From the cell containing the given text, extract its center point as [X, Y] coordinate. 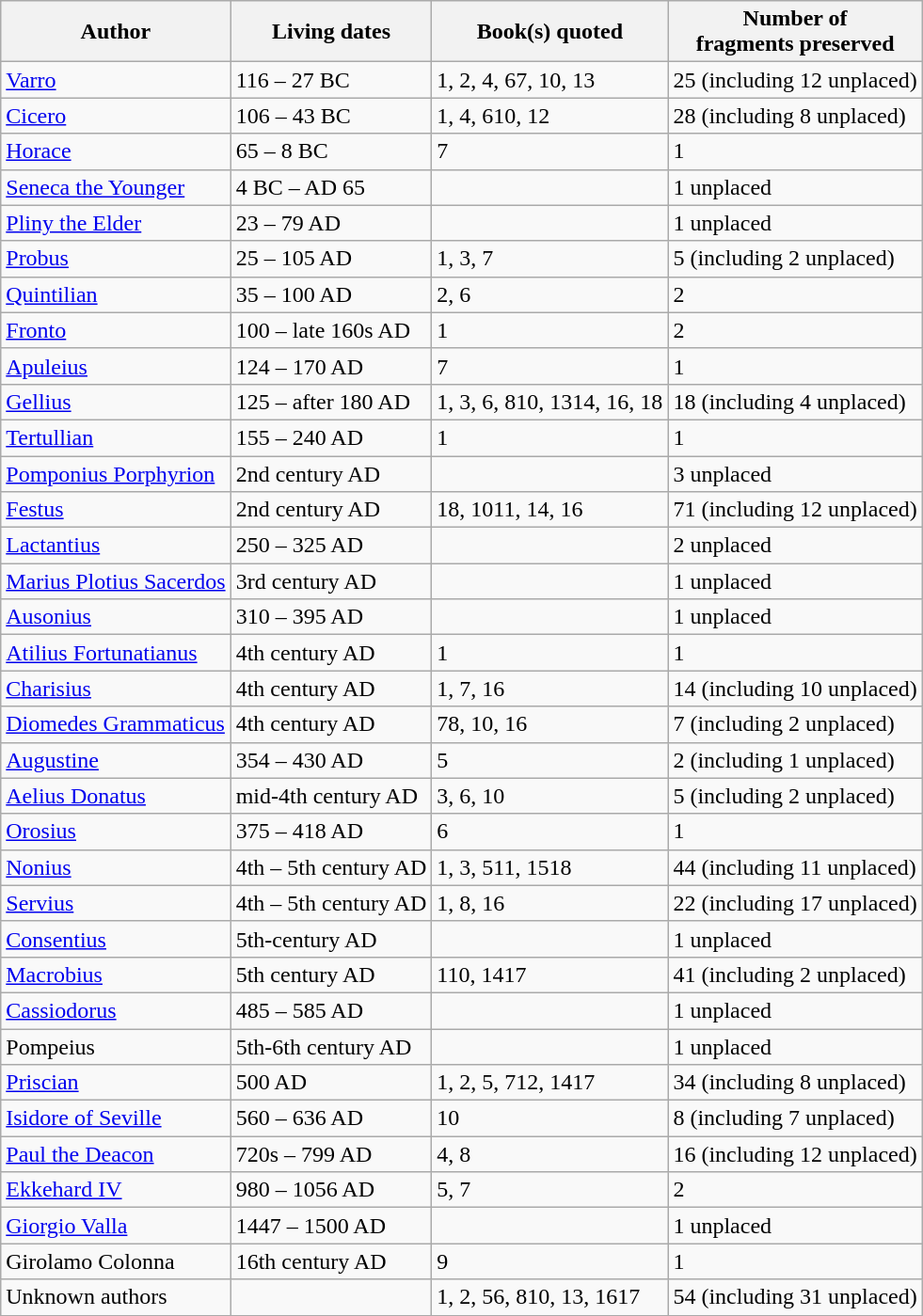
Living dates [331, 32]
106 – 43 BC [331, 116]
Number offragments preserved [795, 32]
375 – 418 AD [331, 832]
Fronto [116, 330]
500 AD [331, 1083]
Festus [116, 510]
35 – 100 AD [331, 294]
41 (including 2 unplaced) [795, 975]
Cicero [116, 116]
5 [549, 760]
Augustine [116, 760]
71 (including 12 unplaced) [795, 510]
25 – 105 AD [331, 259]
Pomponius Porphyrion [116, 473]
16 (including 12 unplaced) [795, 1154]
354 – 430 AD [331, 760]
2 (including 1 unplaced) [795, 760]
44 (including 11 unplaced) [795, 867]
1, 4, 610, 12 [549, 116]
Macrobius [116, 975]
Consentius [116, 939]
Orosius [116, 832]
125 – after 180 AD [331, 402]
Pompeius [116, 1047]
Ausonius [116, 617]
4 BC – AD 65 [331, 187]
124 – 170 AD [331, 366]
Ekkehard IV [116, 1190]
Probus [116, 259]
Pliny the Elder [116, 223]
Giorgio Valla [116, 1226]
16th century AD [331, 1261]
1, 3, 511, 1518 [549, 867]
6 [549, 832]
Book(s) quoted [549, 32]
1447 – 1500 AD [331, 1226]
2 unplaced [795, 546]
3, 6, 10 [549, 796]
Lactantius [116, 546]
Cassiodorus [116, 1010]
Nonius [116, 867]
65 – 8 BC [331, 151]
310 – 395 AD [331, 617]
720s – 799 AD [331, 1154]
560 – 636 AD [331, 1118]
Servius [116, 903]
250 – 325 AD [331, 546]
Horace [116, 151]
Diomedes Grammaticus [116, 724]
100 – late 160s AD [331, 330]
485 – 585 AD [331, 1010]
78, 10, 16 [549, 724]
Charisius [116, 689]
54 (including 31 unplaced) [795, 1297]
Unknown authors [116, 1297]
116 – 27 BC [331, 80]
23 – 79 AD [331, 223]
9 [549, 1261]
1, 8, 16 [549, 903]
4, 8 [549, 1154]
5th-century AD [331, 939]
2, 6 [549, 294]
Priscian [116, 1083]
1, 3, 6, 810, 1314, 16, 18 [549, 402]
10 [549, 1118]
1, 2, 5, 712, 1417 [549, 1083]
Tertullian [116, 437]
14 (including 10 unplaced) [795, 689]
mid-4th century AD [331, 796]
980 – 1056 AD [331, 1190]
5, 7 [549, 1190]
34 (including 8 unplaced) [795, 1083]
18, 1011, 14, 16 [549, 510]
3 unplaced [795, 473]
Quintilian [116, 294]
5th century AD [331, 975]
Apuleius [116, 366]
3rd century AD [331, 581]
18 (including 4 unplaced) [795, 402]
Varro [116, 80]
5th-6th century AD [331, 1047]
Gellius [116, 402]
1, 3, 7 [549, 259]
1, 7, 16 [549, 689]
Seneca the Younger [116, 187]
Atilius Fortunatianus [116, 653]
22 (including 17 unplaced) [795, 903]
Marius Plotius Sacerdos [116, 581]
Aelius Donatus [116, 796]
7 (including 2 unplaced) [795, 724]
155 – 240 AD [331, 437]
1, 2, 56, 810, 13, 1617 [549, 1297]
Author [116, 32]
1, 2, 4, 67, 10, 13 [549, 80]
25 (including 12 unplaced) [795, 80]
Isidore of Seville [116, 1118]
28 (including 8 unplaced) [795, 116]
Girolamo Colonna [116, 1261]
110, 1417 [549, 975]
Paul the Deacon [116, 1154]
8 (including 7 unplaced) [795, 1118]
